Identify which cell holds the provided text, then report its (x, y) central coordinate. 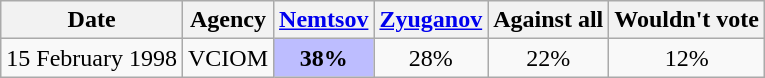
Zyuganov (431, 20)
Against all (548, 20)
Date (92, 20)
22% (548, 58)
38% (324, 58)
15 February 1998 (92, 58)
VCIOM (228, 58)
12% (687, 58)
Agency (228, 20)
28% (431, 58)
Wouldn't vote (687, 20)
Nemtsov (324, 20)
